Pinpoint the cell where the given text exists, returning its (X, Y) midpoint coordinate. 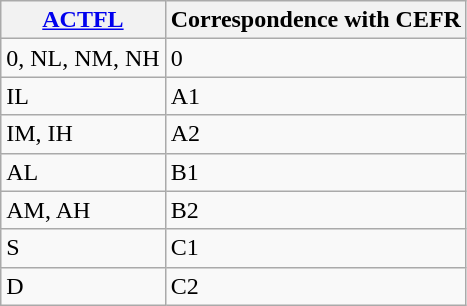
ACTFL (83, 20)
B1 (316, 172)
0 (316, 58)
B2 (316, 210)
D (83, 286)
S (83, 248)
C1 (316, 248)
AL (83, 172)
C2 (316, 286)
A1 (316, 96)
IM, IH (83, 134)
A2 (316, 134)
Correspondence with CEFR (316, 20)
0, NL, NM, NH (83, 58)
IL (83, 96)
AM, AH (83, 210)
